Pinpoint the cell where the given text exists, returning its [X, Y] midpoint coordinate. 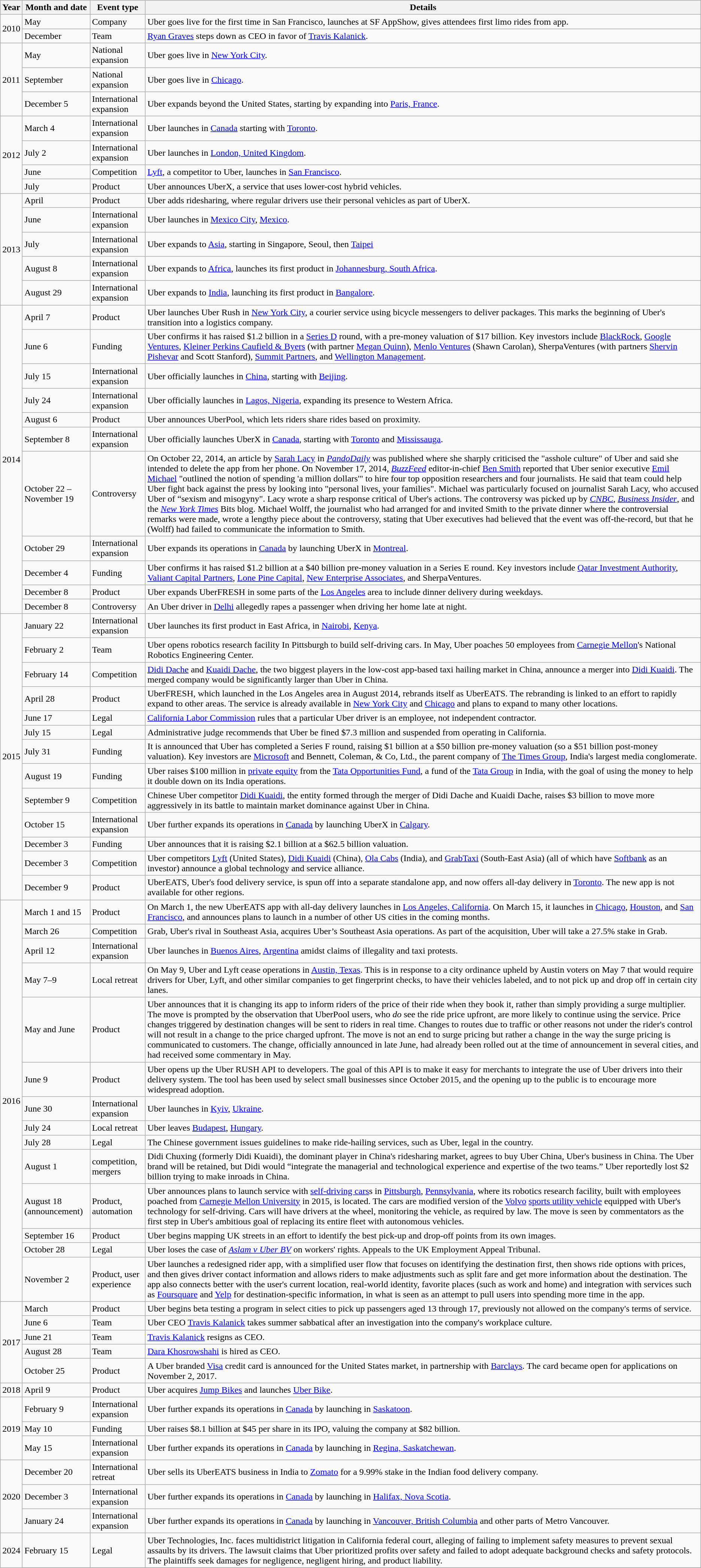
Month and date [56, 7]
Uber announces that it is raising $2.1 billion at a $62.5 billion valuation. [423, 844]
International retreat [118, 1472]
Uber launches in Mexico City, Mexico. [423, 219]
The Chinese government issues guidelines to make ride-hailing services, such as Uber, legal in the country. [423, 1142]
Uber further expands its operations in Canada by launching in Vancouver, British Columbia and other parts of Metro Vancouver. [423, 1521]
October 22 – November 19 [56, 493]
Uber launches its first product in East Africa, in Nairobi, Kenya. [423, 625]
Uber leaves Budapest, Hungary. [423, 1128]
August 6 [56, 420]
Uber further expands its operations in Canada by launching in Halifax, Nova Scotia. [423, 1497]
Uber CEO Travis Kalanick takes summer sabbatical after an investigation into the company's workplace culture. [423, 1323]
2018 [11, 1390]
October 15 [56, 824]
November 2 [56, 1279]
February 14 [56, 674]
Uber expands UberFRESH in some parts of the Los Angeles area to include dinner delivery during weekdays. [423, 592]
May 15 [56, 1448]
May 10 [56, 1428]
2016 [11, 1101]
April [56, 200]
Uber sells its UberEATS business in India to Zomato for a 9.99% stake in the Indian food delivery company. [423, 1472]
Uber goes live in New York City. [423, 55]
July 2 [56, 153]
December 20 [56, 1472]
Uber launches in Buenos Aires, Argentina amidst claims of illegality and taxi protests. [423, 950]
Uber officially launches UberX in Canada, starting with Toronto and Mississauga. [423, 439]
Uber goes live in Chicago. [423, 79]
Uber goes live for the first time in San Francisco, launches at SF AppShow, gives attendees first limo rides from app. [423, 22]
December 5 [56, 104]
Company [118, 22]
September 16 [56, 1236]
Grab, Uber's rival in Southeast Asia, acquires Uber’s Southeast Asia operations. As part of the acquisition, Uber will take a 27.5% stake in Grab. [423, 931]
Uber launches in Kyiv, Ukraine. [423, 1109]
Details [423, 7]
Uber announces UberX, a service that uses lower-cost hybrid vehicles. [423, 186]
September [56, 79]
2019 [11, 1428]
Uber expands to India, launching its first product in Bangalore. [423, 293]
Uber further expands its operations in Canada by launching in Regina, Saskatchewan. [423, 1448]
Administrative judge recommends that Uber be fined $7.3 million and suspended from operating in California. [423, 732]
Lyft, a competitor to Uber, launches in San Francisco. [423, 172]
May 7–9 [56, 980]
April 7 [56, 317]
February 15 [56, 1550]
February 2 [56, 650]
2014 [11, 459]
August 19 [56, 776]
August 18 (announcement) [56, 1206]
September 8 [56, 439]
2015 [11, 756]
June 30 [56, 1109]
June 9 [56, 1079]
Product, automation [118, 1206]
July 31 [56, 752]
March [56, 1309]
Uber officially launches in Lagos, Nigeria, expanding its presence to Western Africa. [423, 401]
Uber expands to Asia, starting in Singapore, Seoul, then Taipei [423, 244]
Uber expands to Africa, launches its first product in Johannesburg, South Africa. [423, 269]
March 4 [56, 128]
Uber acquires Jump Bikes and launches Uber Bike. [423, 1390]
Uber launches in London, United Kingdom. [423, 153]
February 9 [56, 1409]
April 28 [56, 699]
2011 [11, 79]
June 21 [56, 1337]
Uber launches in Canada starting with Toronto. [423, 128]
Ryan Graves steps down as CEO in favor of Travis Kalanick. [423, 36]
Dara Khosrowshahi is hired as CEO. [423, 1351]
Uber expands its operations in Canada by launching UberX in Montreal. [423, 548]
Uber loses the case of Aslam v Uber BV on workers' rights. Appeals to the UK Employment Appeal Tribunal. [423, 1250]
Product, user experience [118, 1279]
Uber further expands its operations in Canada by launching UberX in Calgary. [423, 824]
2020 [11, 1497]
May and June [56, 1030]
August 8 [56, 269]
2012 [11, 155]
competition, mergers [118, 1167]
Uber officially launches in China, starting with Beijing. [423, 376]
Uber expands beyond the United States, starting by expanding into Paris, France. [423, 104]
Event type [118, 7]
Travis Kalanick resigns as CEO. [423, 1337]
2017 [11, 1342]
December 4 [56, 573]
April 9 [56, 1390]
August 28 [56, 1351]
June 17 [56, 718]
March 1 and 15 [56, 912]
October 28 [56, 1250]
Uber raises $8.1 billion at $45 per share in its IPO, valuing the company at $82 billion. [423, 1428]
December 9 [56, 887]
March 26 [56, 931]
January 24 [56, 1521]
2010 [11, 29]
2013 [11, 249]
January 22 [56, 625]
California Labor Commission rules that a particular Uber driver is an employee, not independent contractor. [423, 718]
October 29 [56, 548]
Uber adds ridesharing, where regular drivers use their personal vehicles as part of UberX. [423, 200]
August 1 [56, 1167]
October 25 [56, 1370]
August 29 [56, 293]
July 28 [56, 1142]
An Uber driver in Delhi allegedly rapes a passenger when driving her home late at night. [423, 606]
Uber announces UberPool, which lets riders share rides based on proximity. [423, 420]
December [56, 36]
September 9 [56, 800]
Uber further expands its operations in Canada by launching in Saskatoon. [423, 1409]
April 12 [56, 950]
Uber begins mapping UK streets in an effort to identify the best pick-up and drop-off points from its own images. [423, 1236]
Year [11, 7]
2024 [11, 1550]
